Output the (x, y) coordinate of the center of the cell containing the given text.  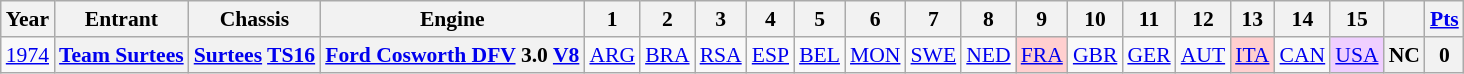
7 (934, 19)
11 (1148, 19)
Entrant (122, 19)
14 (1303, 19)
Pts (1444, 19)
SWE (934, 55)
RSA (721, 55)
3 (721, 19)
2 (668, 19)
1 (612, 19)
ITA (1252, 55)
10 (1096, 19)
5 (820, 19)
NED (988, 55)
6 (876, 19)
13 (1252, 19)
Surtees TS16 (254, 55)
4 (770, 19)
FRA (1042, 55)
8 (988, 19)
CAN (1303, 55)
USA (1356, 55)
MON (876, 55)
NC (1404, 55)
1974 (28, 55)
15 (1356, 19)
ARG (612, 55)
12 (1203, 19)
AUT (1203, 55)
BRA (668, 55)
0 (1444, 55)
BEL (820, 55)
Engine (452, 19)
Year (28, 19)
ESP (770, 55)
Team Surtees (122, 55)
Ford Cosworth DFV 3.0 V8 (452, 55)
GER (1148, 55)
GBR (1096, 55)
Chassis (254, 19)
9 (1042, 19)
